Locate the cell with the specified text and output its [x, y] center coordinate. 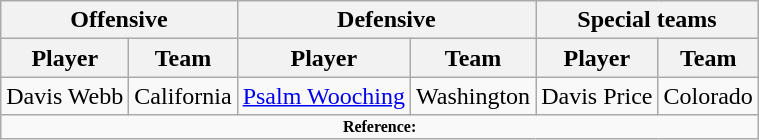
California [183, 96]
Psalm Wooching [324, 96]
Defensive [386, 20]
Davis Webb [65, 96]
Offensive [119, 20]
Special teams [648, 20]
Davis Price [597, 96]
Washington [474, 96]
Colorado [708, 96]
Reference: [380, 127]
